Return (x, y) of the center of cell containing provided text 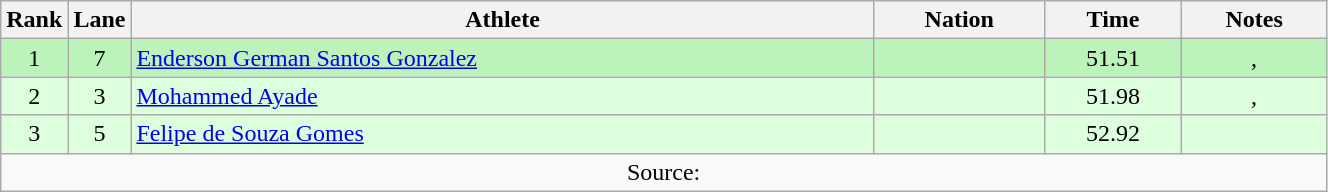
5 (100, 134)
51.51 (1113, 58)
Lane (100, 20)
1 (34, 58)
Enderson German Santos Gonzalez (502, 58)
Felipe de Souza Gomes (502, 134)
Athlete (502, 20)
Notes (1254, 20)
2 (34, 96)
Time (1113, 20)
52.92 (1113, 134)
Nation (959, 20)
Source: (664, 172)
7 (100, 58)
51.98 (1113, 96)
Mohammed Ayade (502, 96)
Rank (34, 20)
